Return the (X, Y) coordinate for the center point of the cell that contains the specified text.  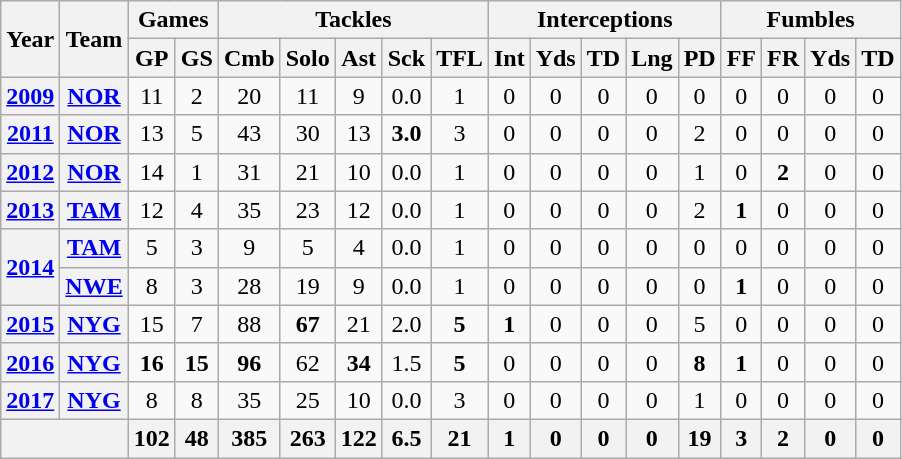
GS (196, 58)
96 (249, 362)
1.5 (406, 362)
FR (784, 58)
GP (152, 58)
Cmb (249, 58)
34 (358, 362)
263 (308, 438)
Solo (308, 58)
Fumbles (810, 20)
2012 (30, 172)
6.5 (406, 438)
2011 (30, 134)
Team (94, 39)
2016 (30, 362)
102 (152, 438)
23 (308, 210)
20 (249, 96)
2009 (30, 96)
Games (173, 20)
43 (249, 134)
31 (249, 172)
2.0 (406, 324)
67 (308, 324)
Tackles (353, 20)
Ast (358, 58)
28 (249, 286)
TFL (460, 58)
3.0 (406, 134)
Interceptions (604, 20)
Sck (406, 58)
122 (358, 438)
2017 (30, 400)
NWE (94, 286)
Lng (652, 58)
16 (152, 362)
385 (249, 438)
2013 (30, 210)
FF (741, 58)
48 (196, 438)
PD (700, 58)
30 (308, 134)
2015 (30, 324)
14 (152, 172)
88 (249, 324)
62 (308, 362)
2014 (30, 267)
25 (308, 400)
7 (196, 324)
Year (30, 39)
Int (509, 58)
